Pinpoint the cell where the given text exists, returning its [x, y] midpoint coordinate. 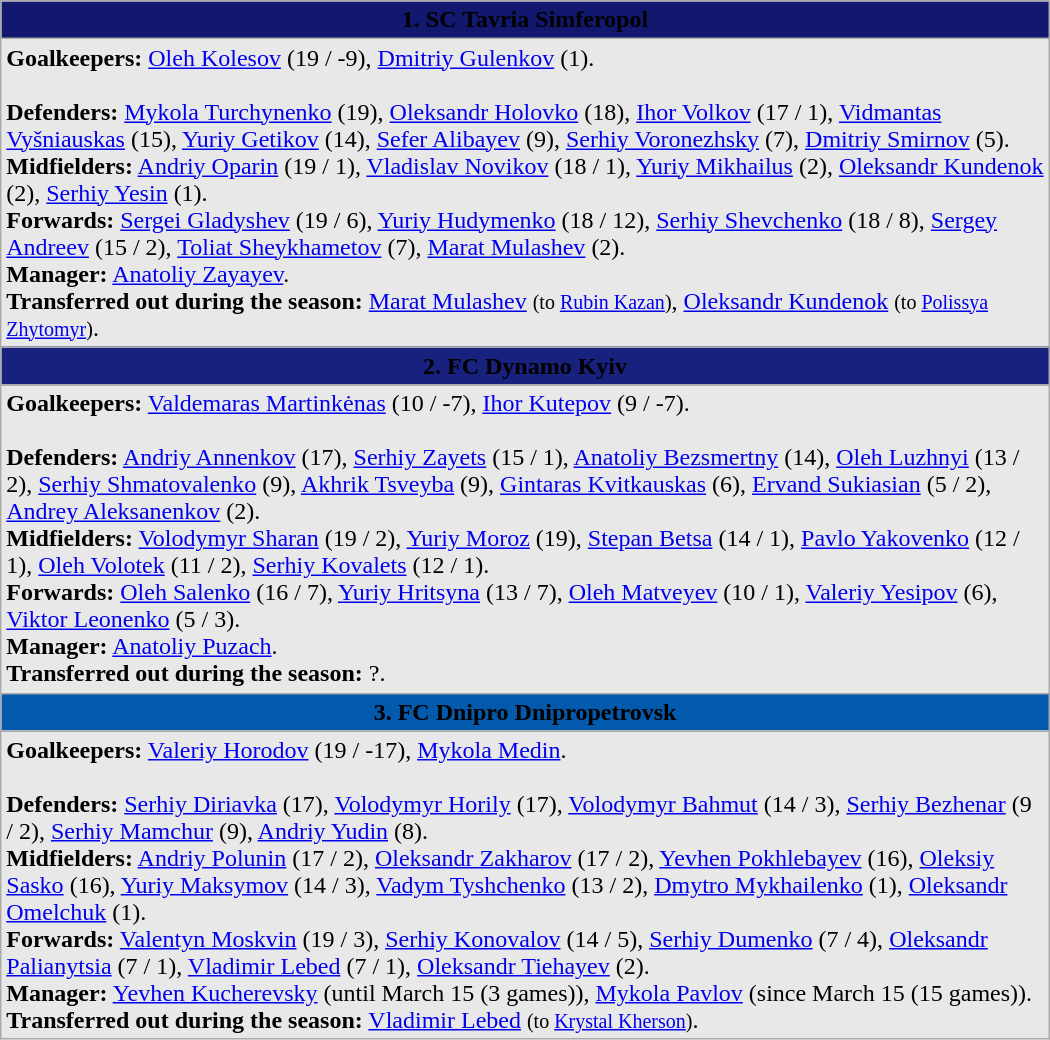
3. FC Dnipro Dnipropetrovsk [525, 712]
1. SC Tavria Simferopol [525, 20]
2. FC Dynamo Kyiv [525, 366]
